Pinpoint the cell where the given text exists, returning its [X, Y] midpoint coordinate. 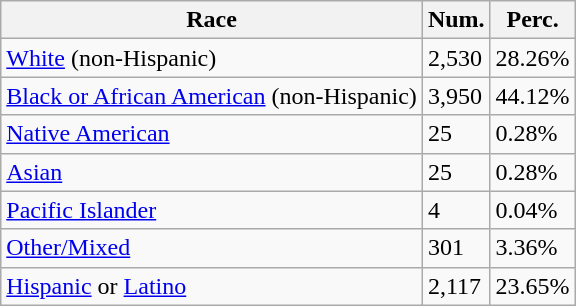
2,117 [456, 286]
3.36% [532, 248]
Pacific Islander [212, 210]
Black or African American (non-Hispanic) [212, 96]
White (non-Hispanic) [212, 58]
2,530 [456, 58]
28.26% [532, 58]
4 [456, 210]
23.65% [532, 286]
Asian [212, 172]
3,950 [456, 96]
Native American [212, 134]
301 [456, 248]
44.12% [532, 96]
Hispanic or Latino [212, 286]
0.04% [532, 210]
Race [212, 20]
Other/Mixed [212, 248]
Num. [456, 20]
Perc. [532, 20]
